Output the [x, y] coordinate of the center of the cell containing the given text.  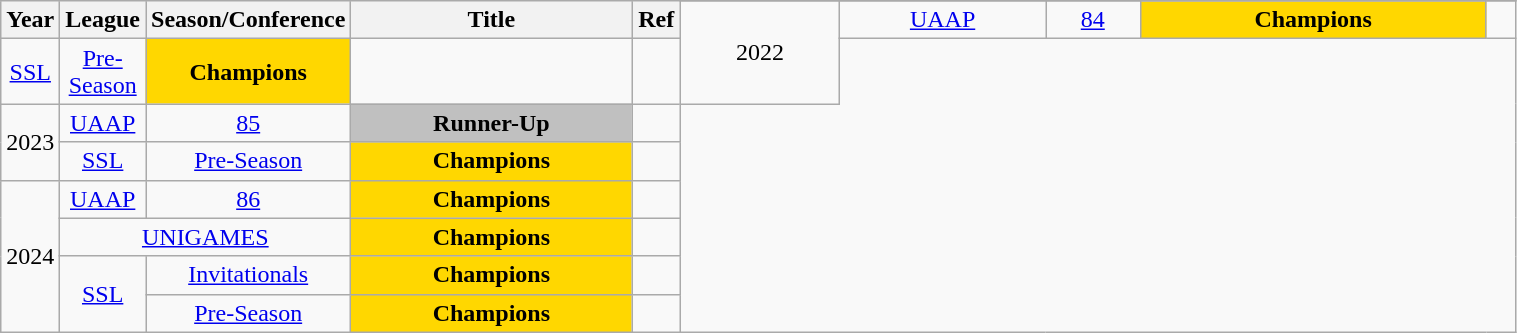
84 [1093, 20]
Title [492, 20]
85 [248, 123]
2022 [760, 52]
Season/Conference [248, 20]
2023 [30, 142]
2024 [30, 256]
Invitationals [248, 275]
UNIGAMES [206, 237]
Ref [656, 20]
86 [248, 199]
Runner-Up [492, 123]
Year [30, 20]
League [103, 20]
